Return the (X, Y) coordinate for the center point of the cell that contains the specified text.  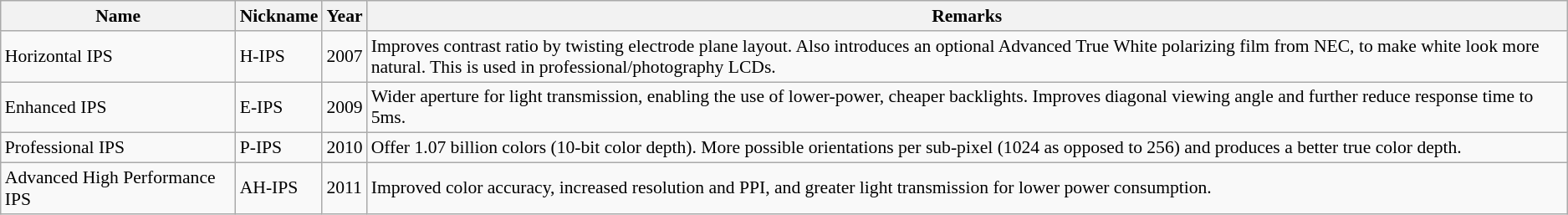
H-IPS (279, 57)
2010 (345, 148)
Year (345, 16)
Name (119, 16)
Enhanced IPS (119, 107)
Professional IPS (119, 148)
2009 (345, 107)
Remarks (967, 16)
P-IPS (279, 148)
Nickname (279, 16)
2007 (345, 57)
Advanced High Performance IPS (119, 189)
AH-IPS (279, 189)
2011 (345, 189)
Improved color accuracy, increased resolution and PPI, and greater light transmission for lower power consumption. (967, 189)
E-IPS (279, 107)
Horizontal IPS (119, 57)
